Provide the [x, y] coordinate of the cell's center where the given text is located.  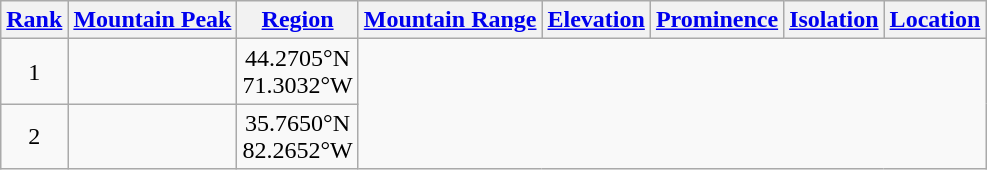
Location [935, 20]
Elevation [596, 20]
Region [298, 20]
2 [34, 136]
Rank [34, 20]
44.2705°N71.3032°W [298, 72]
1 [34, 72]
Mountain Range [450, 20]
Isolation [834, 20]
Mountain Peak [152, 20]
35.7650°N82.2652°W [298, 136]
Prominence [716, 20]
